Return [X, Y] of the center of cell containing provided text 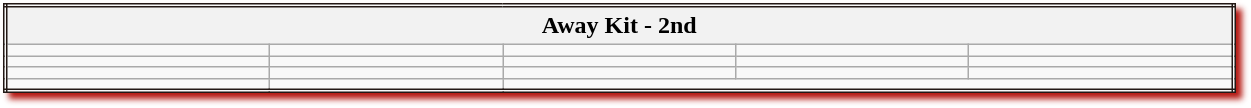
Away Kit - 2nd [619, 25]
